Scan for the cell matching the given text and deliver its [x, y] coordinate at center. 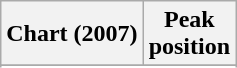
Chart (2007) [72, 34]
Peak position [189, 34]
